Capture the cell that displays the provided text and extract its [x, y] central coordinate. 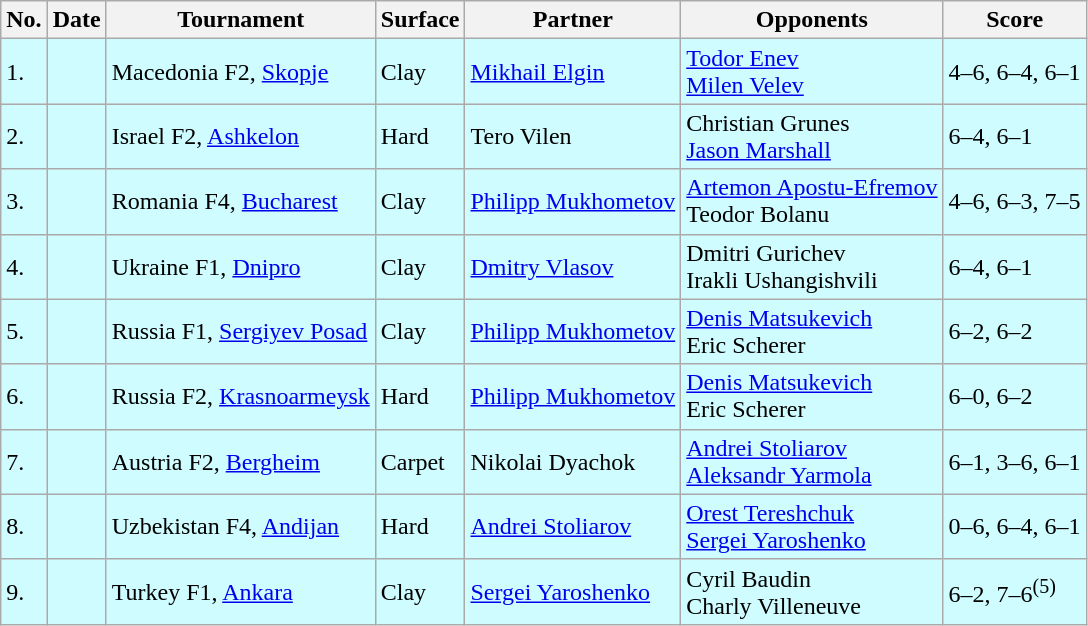
6–1, 3–6, 6–1 [1014, 462]
7. [24, 462]
Uzbekistan F4, Andijan [240, 526]
Macedonia F2, Skopje [240, 72]
Orest Tereshchuk Sergei Yaroshenko [812, 526]
Surface [420, 20]
6–0, 6–2 [1014, 396]
Dmitri Gurichev Irakli Ushangishvili [812, 266]
Christian Grunes Jason Marshall [812, 136]
0–6, 6–4, 6–1 [1014, 526]
Russia F2, Krasnoarmeysk [240, 396]
Opponents [812, 20]
5. [24, 332]
Austria F2, Bergheim [240, 462]
4. [24, 266]
8. [24, 526]
4–6, 6–4, 6–1 [1014, 72]
2. [24, 136]
Andrei Stoliarov [573, 526]
Partner [573, 20]
4–6, 6–3, 7–5 [1014, 202]
3. [24, 202]
Date [76, 20]
Turkey F1, Ankara [240, 592]
Andrei Stoliarov Aleksandr Yarmola [812, 462]
Russia F1, Sergiyev Posad [240, 332]
Artemon Apostu-Efremov Teodor Bolanu [812, 202]
9. [24, 592]
Score [1014, 20]
Israel F2, Ashkelon [240, 136]
Sergei Yaroshenko [573, 592]
Dmitry Vlasov [573, 266]
Todor Enev Milen Velev [812, 72]
No. [24, 20]
Tournament [240, 20]
6. [24, 396]
Tero Vilen [573, 136]
1. [24, 72]
Carpet [420, 462]
Cyril Baudin Charly Villeneuve [812, 592]
Nikolai Dyachok [573, 462]
Ukraine F1, Dnipro [240, 266]
Mikhail Elgin [573, 72]
6–2, 7–6(5) [1014, 592]
6–2, 6–2 [1014, 332]
Romania F4, Bucharest [240, 202]
